Identify which cell holds the provided text, then report its (x, y) central coordinate. 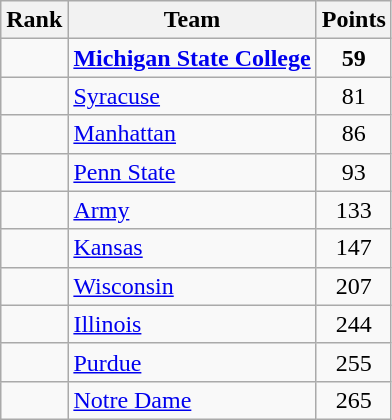
Rank (34, 20)
Manhattan (192, 134)
86 (354, 134)
265 (354, 400)
244 (354, 324)
81 (354, 96)
Syracuse (192, 96)
147 (354, 248)
Army (192, 210)
Kansas (192, 248)
59 (354, 58)
255 (354, 362)
Notre Dame (192, 400)
Michigan State College (192, 58)
Wisconsin (192, 286)
93 (354, 172)
207 (354, 286)
Team (192, 20)
Illinois (192, 324)
133 (354, 210)
Points (354, 20)
Purdue (192, 362)
Penn State (192, 172)
